Find where the given text appears and provide that cell's center as [X, Y] coordinate. 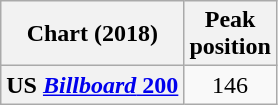
US Billboard 200 [92, 85]
146 [230, 85]
Chart (2018) [92, 34]
Peakposition [230, 34]
